Scan for the cell matching the given text and deliver its [X, Y] coordinate at center. 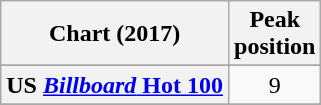
Peak position [275, 34]
9 [275, 85]
Chart (2017) [115, 34]
US Billboard Hot 100 [115, 85]
